Identify which cell holds the provided text, then report its [X, Y] central coordinate. 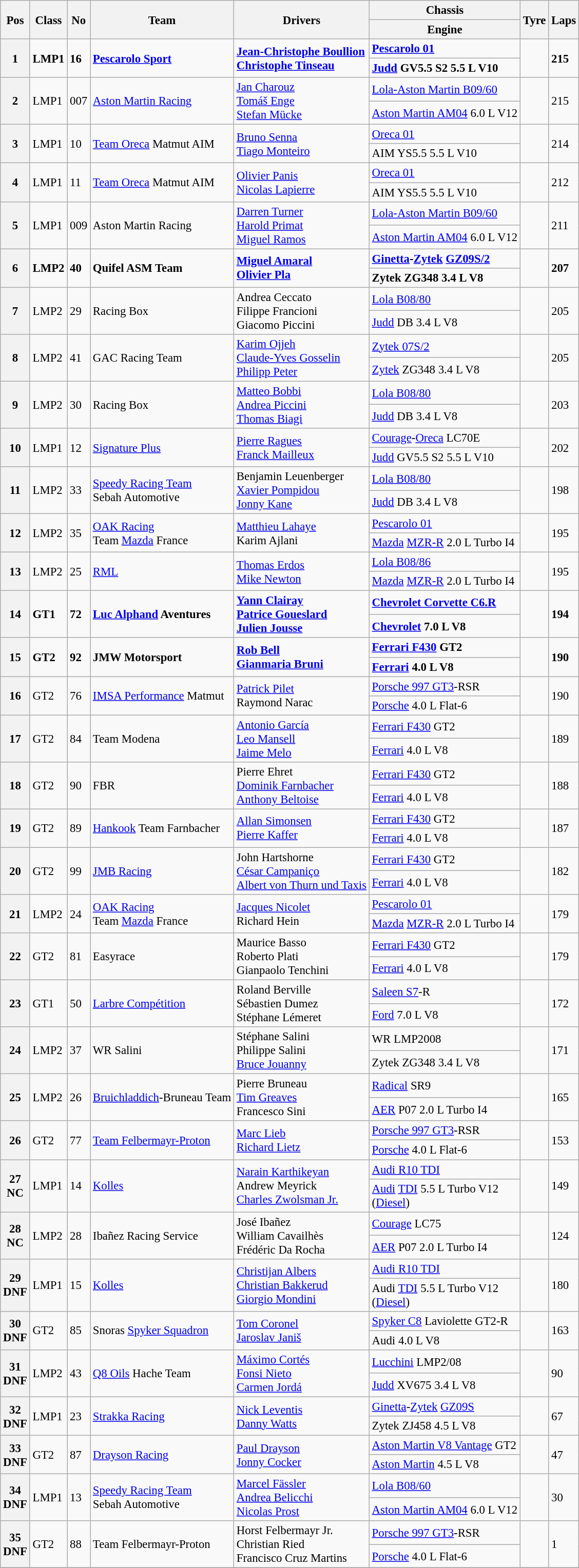
211 [564, 225]
35 [79, 533]
Zytek 07S/2 [445, 346]
87 [79, 1455]
17 [15, 739]
29DNF [15, 1285]
33DNF [15, 1455]
Team Modena [162, 739]
67 [564, 1416]
WR LMP2008 [445, 1039]
Lucchini LMP2/08 [445, 1362]
Maurice Basso Roberto Plati Gianpaolo Tenchini [302, 957]
Bruichladdich-Bruneau Team [162, 1098]
188 [564, 786]
Chassis [445, 10]
5 [15, 225]
Chevrolet Corvette C6.R [445, 603]
35DNF [15, 1544]
Judd XV675 3.4 L V8 [445, 1385]
Marc Lieb Richard Lietz [302, 1141]
31DNF [15, 1374]
John Hartshorne César Campaniço Albert von Thurn und Taxis [302, 871]
Jean-Christophe Boullion Christophe Tinseau [302, 58]
88 [79, 1544]
32DNF [15, 1416]
No [79, 19]
163 [564, 1331]
28 [79, 1236]
Narain Karthikeyan Andrew Meyrick Charles Zwolsman Jr. [302, 1186]
37 [79, 1050]
IMSA Performance Matmut [162, 696]
Pos [15, 19]
Ibañez Racing Service [162, 1236]
214 [564, 144]
21 [15, 914]
92 [79, 658]
Paul Drayson Jonny Cocker [302, 1455]
3 [15, 144]
180 [564, 1285]
187 [564, 828]
Signature Plus [162, 447]
JMW Motorsport [162, 658]
007 [79, 101]
Thomas Erdos Mike Newton [302, 571]
Pierre Bruneau Tim Greaves Francesco Sini [302, 1098]
Lola B08/60 [445, 1486]
171 [564, 1050]
Q8 Oils Hache Team [162, 1374]
Horst Felbermayr Jr. Christian Ried Francisco Cruz Martins [302, 1544]
Matteo Bobbi Andrea Piccini Thomas Biagi [302, 405]
Allan Simonsen Pierre Kaffer [302, 828]
Nick Leventis Danny Watts [302, 1416]
4 [15, 183]
47 [564, 1455]
Rob Bell Gianmaria Bruni [302, 658]
Engine [445, 30]
Jan Charouz Tomáš Enge Stefan Mücke [302, 101]
Darren Turner Harold Primat Miguel Ramos [302, 225]
33 [79, 490]
Chevrolet 7.0 L V8 [445, 626]
Antonio García Leo Mansell Jaime Melo [302, 739]
7 [15, 311]
Stéphane Salini Philippe Salini Bruce Jouanny [302, 1050]
Drayson Racing [162, 1455]
Ginetta-Zytek GZ09S [445, 1406]
Larbre Compétition [162, 1004]
Zytek ZJ458 4.5 L V8 [445, 1426]
Patrick Pilet Raymond Narac [302, 696]
Christijan Albers Christian Bakkerud Giorgio Mondini [302, 1285]
27NC [15, 1186]
Luc Alphand Aventures [162, 614]
18 [15, 786]
Audi 4.0 L V8 [445, 1340]
José Ibañez William Cavailhès Frédéric Da Rocha [302, 1236]
77 [79, 1141]
207 [564, 268]
149 [564, 1186]
Courage-Oreca LC70E [445, 438]
Aston Martin 4.5 L V8 [445, 1464]
Pierre Ragues Franck Mailleux [302, 447]
Roland Berville Sébastien Dumez Stéphane Lémeret [302, 1004]
189 [564, 739]
RML [162, 571]
Strakka Racing [162, 1416]
Ginetta-Zytek GZ09S/2 [445, 259]
Laps [564, 19]
153 [564, 1141]
124 [564, 1236]
Radical SR9 [445, 1086]
2 [15, 101]
Benjamin Leuenberger Xavier Pompidou Jonny Kane [302, 490]
81 [79, 957]
Easyrace [162, 957]
Hankook Team Farnbacher [162, 828]
009 [79, 225]
165 [564, 1098]
34DNF [15, 1498]
22 [15, 957]
Snoras Spyker Squadron [162, 1331]
Pescarolo Sport [162, 58]
203 [564, 405]
182 [564, 871]
72 [79, 614]
8 [15, 358]
50 [79, 1004]
Courage LC75 [445, 1224]
202 [564, 447]
JMB Racing [162, 871]
Bruno Senna Tiago Monteiro [302, 144]
30DNF [15, 1331]
99 [79, 871]
9 [15, 405]
19 [15, 828]
Pierre Ehret Dominik Farnbacher Anthony Beltoise [302, 786]
41 [79, 358]
Tom Coronel Jaroslav Janiš [302, 1331]
Olivier Panis Nicolas Lapierre [302, 183]
Jacques Nicolet Richard Hein [302, 914]
GAC Racing Team [162, 358]
Tyre [534, 19]
85 [79, 1331]
20 [15, 871]
Yann Clairay Patrice Goueslard Julien Jousse [302, 614]
Aston Martin V8 Vantage GT2 [445, 1445]
6 [15, 268]
Team [162, 19]
Class [48, 19]
212 [564, 183]
Miguel Amaral Olivier Pla [302, 268]
Ford 7.0 L V8 [445, 1016]
40 [79, 268]
198 [564, 490]
Saleen S7-R [445, 992]
28NC [15, 1236]
Drivers [302, 19]
194 [564, 614]
Karim Ojjeh Claude-Yves Gosselin Philipp Peter [302, 358]
84 [79, 739]
Spyker C8 Laviolette GT2-R [445, 1321]
89 [79, 828]
43 [79, 1374]
Quifel ASM Team [162, 268]
WR Salini [162, 1050]
FBR [162, 786]
Máximo Cortés Fonsi Nieto Carmen Jordá [302, 1374]
76 [79, 696]
Lola B08/86 [445, 562]
Matthieu Lahaye Karim Ajlani [302, 533]
172 [564, 1004]
Andrea Ceccato Filippe Francioni Giacomo Piccini [302, 311]
Marcel Fässler Andrea Belicchi Nicolas Prost [302, 1498]
29 [79, 311]
